Identify which cell holds the provided text, then report its [x, y] central coordinate. 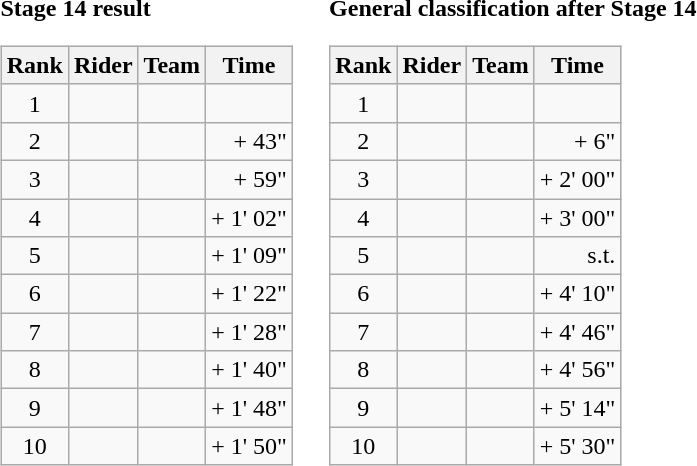
+ 1' 50" [250, 446]
+ 5' 30" [578, 446]
+ 1' 22" [250, 294]
+ 6" [578, 141]
+ 4' 56" [578, 370]
+ 59" [250, 179]
s.t. [578, 256]
+ 1' 40" [250, 370]
+ 2' 00" [578, 179]
+ 1' 28" [250, 332]
+ 1' 09" [250, 256]
+ 3' 00" [578, 217]
+ 1' 02" [250, 217]
+ 43" [250, 141]
+ 1' 48" [250, 408]
+ 4' 10" [578, 294]
+ 4' 46" [578, 332]
+ 5' 14" [578, 408]
